Identify which cell holds the provided text, then report its [x, y] central coordinate. 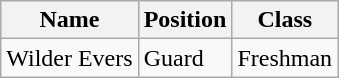
Name [70, 20]
Class [285, 20]
Wilder Evers [70, 58]
Freshman [285, 58]
Position [185, 20]
Guard [185, 58]
